Scan for the cell matching the given text and deliver its (X, Y) coordinate at center. 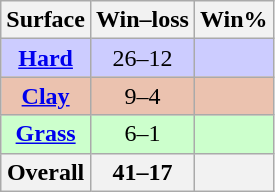
Overall (46, 172)
6–1 (142, 134)
Grass (46, 134)
Surface (46, 20)
41–17 (142, 172)
26–12 (142, 58)
9–4 (142, 96)
Win–loss (142, 20)
Win% (234, 20)
Hard (46, 58)
Clay (46, 96)
